Locate the cell with the specified text and output its (x, y) center coordinate. 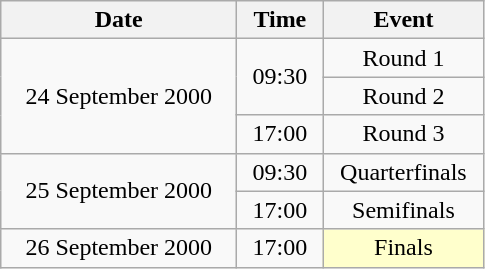
Semifinals (404, 210)
Time (280, 20)
Event (404, 20)
25 September 2000 (119, 191)
Round 2 (404, 96)
Quarterfinals (404, 172)
24 September 2000 (119, 96)
Round 3 (404, 134)
Finals (404, 248)
Date (119, 20)
26 September 2000 (119, 248)
Round 1 (404, 58)
